Identify which cell holds the provided text, then report its [x, y] central coordinate. 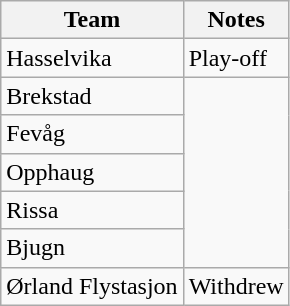
Withdrew [236, 286]
Bjugn [92, 248]
Ørland Flystasjon [92, 286]
Brekstad [92, 96]
Rissa [92, 210]
Hasselvika [92, 58]
Play-off [236, 58]
Fevåg [92, 134]
Team [92, 20]
Notes [236, 20]
Opphaug [92, 172]
